From the cell containing the given text, extract its center point as [x, y] coordinate. 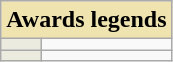
Awards legends [86, 20]
